Find where the given text appears and provide that cell's center as (X, Y) coordinate. 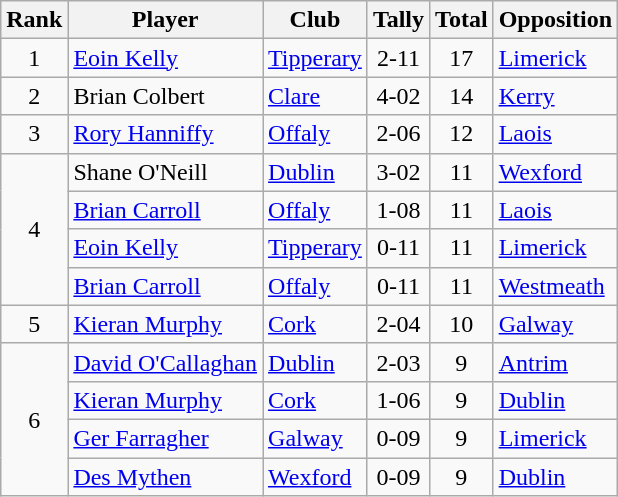
Brian Colbert (166, 96)
3-02 (398, 172)
Shane O'Neill (166, 172)
12 (462, 134)
Clare (316, 96)
Opposition (555, 20)
Player (166, 20)
Des Mythen (166, 477)
1 (34, 58)
2 (34, 96)
Rory Hanniffy (166, 134)
Antrim (555, 362)
Ger Farragher (166, 438)
14 (462, 96)
6 (34, 419)
5 (34, 324)
3 (34, 134)
2-03 (398, 362)
2-06 (398, 134)
2-04 (398, 324)
Total (462, 20)
1-06 (398, 400)
4 (34, 229)
10 (462, 324)
Rank (34, 20)
David O'Callaghan (166, 362)
1-08 (398, 210)
4-02 (398, 96)
Kerry (555, 96)
17 (462, 58)
Tally (398, 20)
Club (316, 20)
Westmeath (555, 286)
2-11 (398, 58)
